Return [x, y] of the center of cell containing provided text 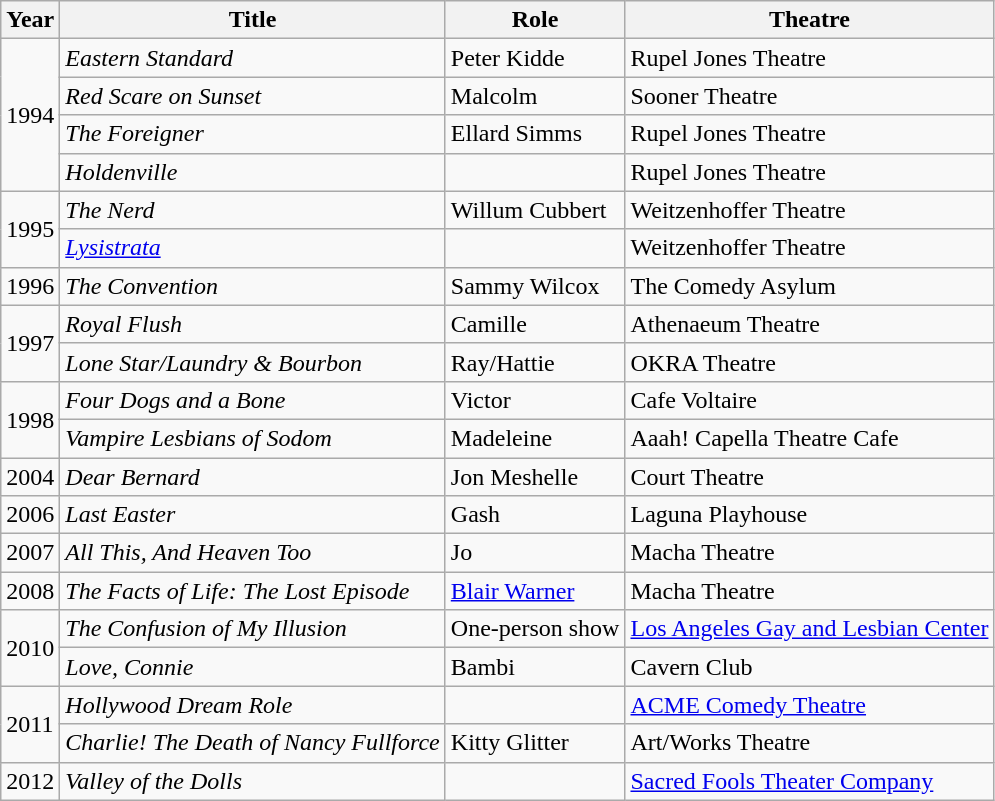
Four Dogs and a Bone [252, 400]
Sammy Wilcox [535, 286]
Lysistrata [252, 248]
Sooner Theatre [810, 96]
Theatre [810, 20]
The Convention [252, 286]
1997 [30, 343]
Los Angeles Gay and Lesbian Center [810, 629]
Charlie! The Death of Nancy Fullforce [252, 743]
Vampire Lesbians of Sodom [252, 438]
Peter Kidde [535, 58]
Sacred Fools Theater Company [810, 781]
2008 [30, 591]
Jo [535, 553]
OKRA Theatre [810, 362]
Holdenville [252, 172]
ACME Comedy Theatre [810, 705]
2007 [30, 553]
1996 [30, 286]
Hollywood Dream Role [252, 705]
Eastern Standard [252, 58]
Malcolm [535, 96]
Royal Flush [252, 324]
Kitty Glitter [535, 743]
One-person show [535, 629]
Valley of the Dolls [252, 781]
Art/Works Theatre [810, 743]
The Facts of Life: The Lost Episode [252, 591]
1995 [30, 229]
All This, And Heaven Too [252, 553]
Bambi [535, 667]
Victor [535, 400]
Gash [535, 515]
Athenaeum Theatre [810, 324]
Title [252, 20]
1998 [30, 419]
Willum Cubbert [535, 210]
Court Theatre [810, 477]
Laguna Playhouse [810, 515]
Ray/Hattie [535, 362]
2011 [30, 724]
Last Easter [252, 515]
2004 [30, 477]
The Foreigner [252, 134]
2006 [30, 515]
Lone Star/Laundry & Bourbon [252, 362]
The Comedy Asylum [810, 286]
Role [535, 20]
The Nerd [252, 210]
Aaah! Capella Theatre Cafe [810, 438]
Madeleine [535, 438]
2012 [30, 781]
Love, Connie [252, 667]
Dear Bernard [252, 477]
Red Scare on Sunset [252, 96]
Year [30, 20]
Cafe Voltaire [810, 400]
The Confusion of My Illusion [252, 629]
Blair Warner [535, 591]
2010 [30, 648]
1994 [30, 115]
Cavern Club [810, 667]
Ellard Simms [535, 134]
Jon Meshelle [535, 477]
Camille [535, 324]
